Determine the [X, Y] coordinate at the center of the cell enclosing the given text.  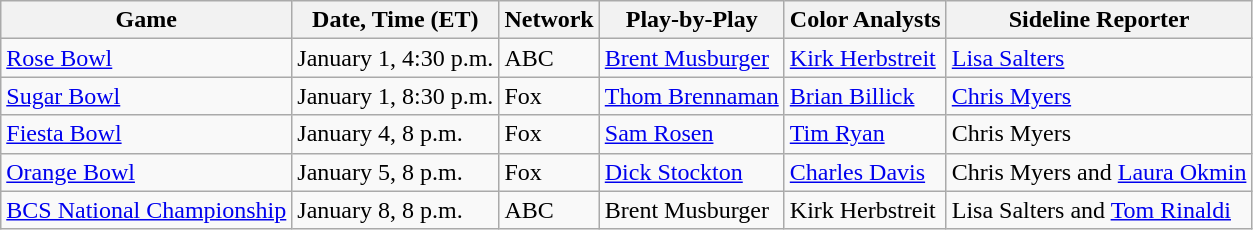
January 5, 8 p.m. [396, 172]
Lisa Salters [1099, 58]
Chris Myers and Laura Okmin [1099, 172]
January 1, 4:30 p.m. [396, 58]
Thom Brennaman [692, 96]
Date, Time (ET) [396, 20]
Brian Billick [865, 96]
January 1, 8:30 p.m. [396, 96]
Rose Bowl [146, 58]
Game [146, 20]
Orange Bowl [146, 172]
BCS National Championship [146, 210]
Dick Stockton [692, 172]
January 8, 8 p.m. [396, 210]
Charles Davis [865, 172]
Play-by-Play [692, 20]
Sideline Reporter [1099, 20]
January 4, 8 p.m. [396, 134]
Sam Rosen [692, 134]
Tim Ryan [865, 134]
Sugar Bowl [146, 96]
Color Analysts [865, 20]
Fiesta Bowl [146, 134]
Network [549, 20]
Lisa Salters and Tom Rinaldi [1099, 210]
